Detect which cell encompasses the target text, then output its (x, y) center coordinate. 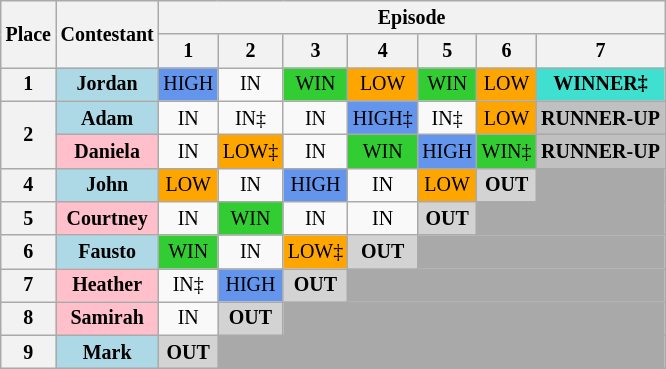
Place (28, 34)
Episode (412, 18)
3 (316, 52)
Contestant (108, 34)
Mark (108, 352)
Jordan (108, 84)
Courtney (108, 218)
9 (28, 352)
WINNER‡ (600, 84)
John (108, 184)
Fausto (108, 252)
HIGH‡ (382, 118)
8 (28, 318)
Heather (108, 286)
Daniela (108, 152)
Adam (108, 118)
WIN‡ (506, 152)
Samirah (108, 318)
